Find where the given text appears and provide that cell's center as (X, Y) coordinate. 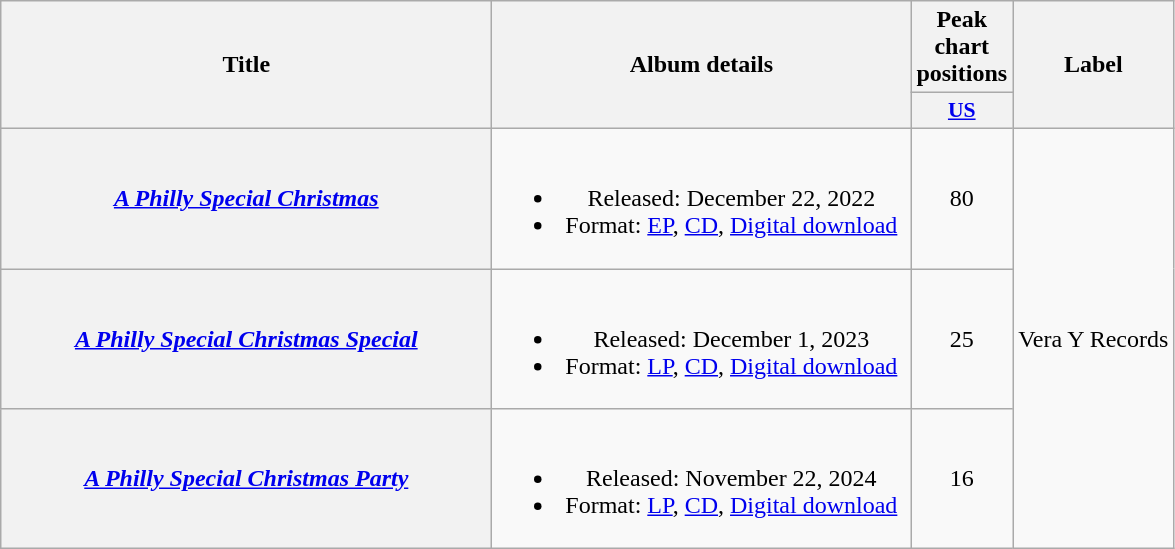
Peak chart positions (962, 47)
25 (962, 338)
Released: December 1, 2023Format: LP, CD, Digital download (702, 338)
16 (962, 479)
A Philly Special Christmas Special (246, 338)
A Philly Special Christmas Party (246, 479)
Released: November 22, 2024Format: LP, CD, Digital download (702, 479)
Title (246, 65)
A Philly Special Christmas (246, 198)
80 (962, 198)
Label (1094, 65)
Album details (702, 65)
US (962, 111)
Released: December 22, 2022Format: EP, CD, Digital download (702, 198)
Vera Y Records (1094, 338)
